Pinpoint the cell where the given text exists, returning its (X, Y) midpoint coordinate. 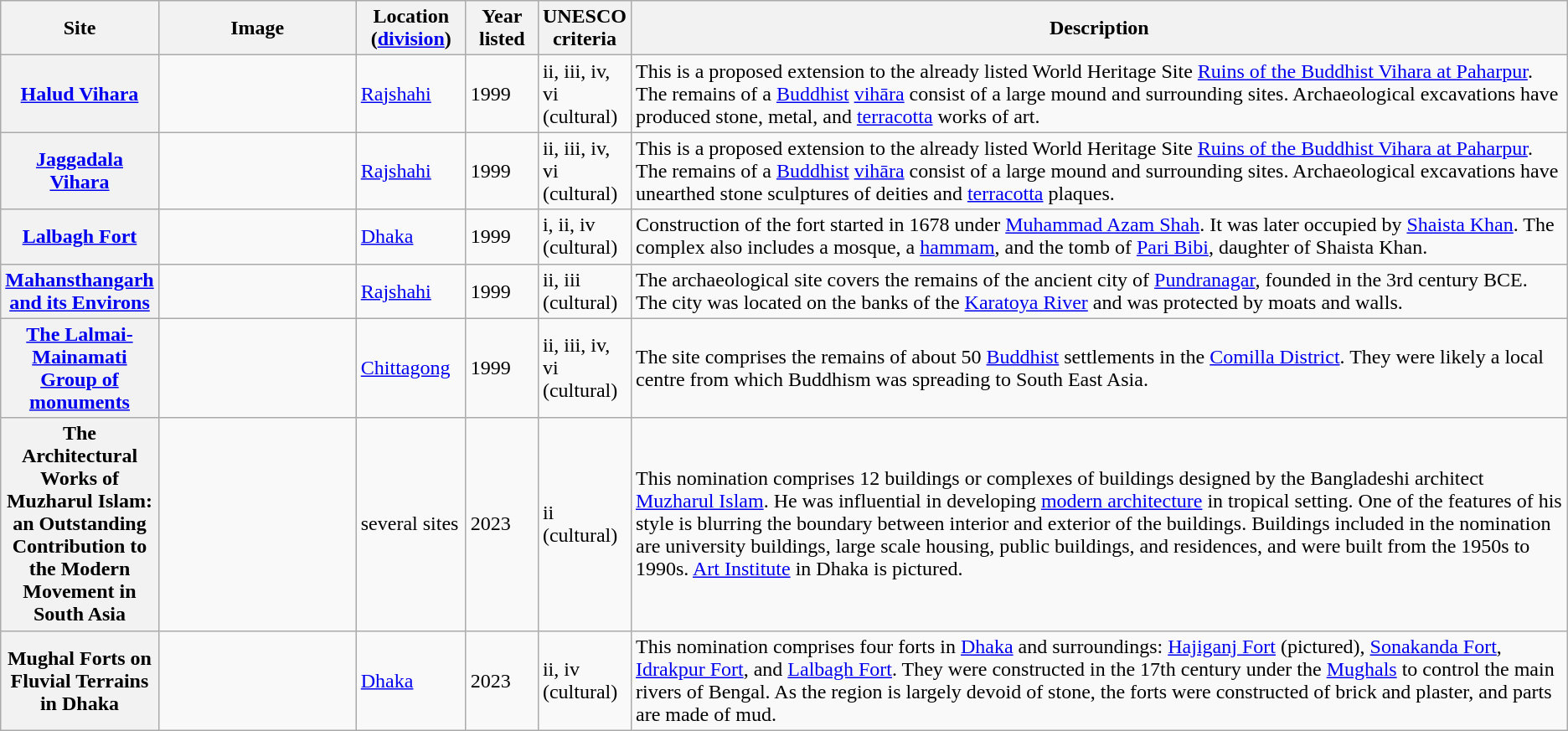
UNESCO criteria (585, 28)
Lalbagh Fort (80, 236)
Year listed (502, 28)
Chittagong (410, 368)
ii, iii (cultural) (585, 291)
Mahansthangarh and its Environs (80, 291)
The Architectural Works of Muzharul Islam: an Outstanding Contribution to the Modern Movement in South Asia (80, 524)
Mughal Forts on Fluvial Terrains in Dhaka (80, 680)
ii (cultural) (585, 524)
Jaggadala Vihara (80, 171)
Location (division) (410, 28)
Image (257, 28)
Halud Vihara (80, 94)
several sites (410, 524)
Site (80, 28)
Description (1099, 28)
i, ii, iv (cultural) (585, 236)
ii, iv (cultural) (585, 680)
The Lalmai-Mainamati Group of monuments (80, 368)
